Extract the [X, Y] coordinate from the center of the cell holding the provided text.  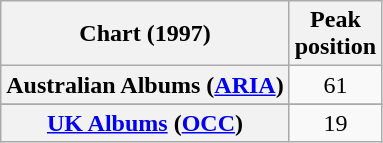
UK Albums (OCC) [145, 123]
Peakposition [335, 34]
Chart (1997) [145, 34]
61 [335, 85]
19 [335, 123]
Australian Albums (ARIA) [145, 85]
